Detect which cell encompasses the target text, then output its [x, y] center coordinate. 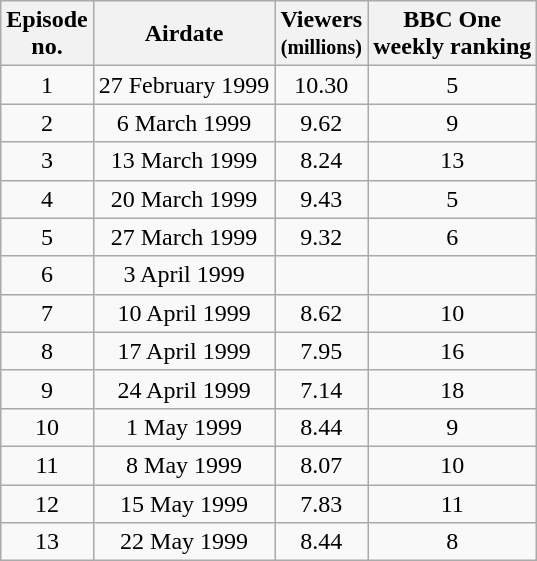
16 [452, 351]
20 March 1999 [184, 199]
7.83 [322, 503]
2 [47, 123]
4 [47, 199]
8 May 1999 [184, 465]
27 February 1999 [184, 85]
27 March 1999 [184, 237]
1 [47, 85]
13 March 1999 [184, 161]
7.95 [322, 351]
3 April 1999 [184, 275]
8.62 [322, 313]
Episodeno. [47, 34]
9.62 [322, 123]
Viewers(millions) [322, 34]
Airdate [184, 34]
17 April 1999 [184, 351]
9.43 [322, 199]
22 May 1999 [184, 542]
15 May 1999 [184, 503]
9.32 [322, 237]
7 [47, 313]
8.07 [322, 465]
3 [47, 161]
BBC Oneweekly ranking [452, 34]
6 March 1999 [184, 123]
10.30 [322, 85]
10 April 1999 [184, 313]
8.24 [322, 161]
18 [452, 389]
24 April 1999 [184, 389]
1 May 1999 [184, 427]
7.14 [322, 389]
12 [47, 503]
